Extract the [x, y] coordinate from the center of the cell holding the provided text.  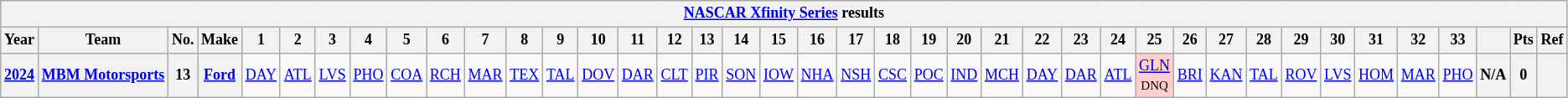
CLT [674, 75]
24 [1118, 40]
SON [741, 75]
TEX [525, 75]
1 [261, 40]
0 [1524, 75]
30 [1338, 40]
10 [598, 40]
Ford [220, 75]
NASCAR Xfinity Series results [784, 13]
DOV [598, 75]
CSC [893, 75]
IND [964, 75]
2 [298, 40]
Year [20, 40]
Team [102, 40]
33 [1458, 40]
Make [220, 40]
KAN [1226, 75]
COA [407, 75]
9 [561, 40]
5 [407, 40]
IOW [779, 75]
18 [893, 40]
23 [1081, 40]
N/A [1493, 75]
PIR [707, 75]
3 [332, 40]
HOM [1376, 75]
MCH [1002, 75]
19 [929, 40]
21 [1002, 40]
POC [929, 75]
17 [856, 40]
16 [817, 40]
ROV [1301, 75]
22 [1042, 40]
7 [485, 40]
4 [369, 40]
RCH [446, 75]
6 [446, 40]
NSH [856, 75]
25 [1155, 40]
15 [779, 40]
27 [1226, 40]
11 [637, 40]
31 [1376, 40]
12 [674, 40]
32 [1418, 40]
NHA [817, 75]
No. [183, 40]
MBM Motorsports [102, 75]
14 [741, 40]
29 [1301, 40]
28 [1264, 40]
BRI [1190, 75]
8 [525, 40]
Pts [1524, 40]
26 [1190, 40]
2024 [20, 75]
GLNDNQ [1155, 75]
20 [964, 40]
Ref [1552, 40]
